Search for the cell housing the specified text and yield its (x, y) center coordinate. 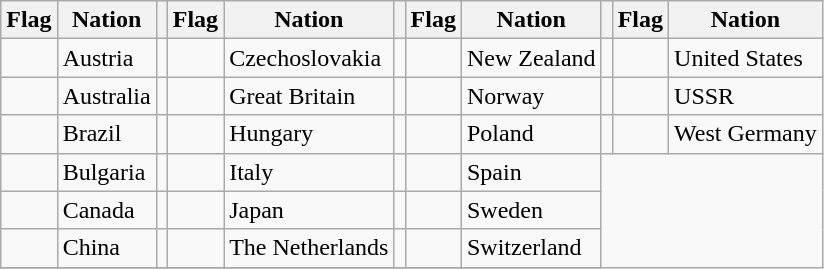
China (106, 248)
USSR (746, 96)
Poland (531, 134)
New Zealand (531, 58)
Norway (531, 96)
Bulgaria (106, 172)
Czechoslovakia (309, 58)
Austria (106, 58)
West Germany (746, 134)
Brazil (106, 134)
Switzerland (531, 248)
Japan (309, 210)
Sweden (531, 210)
United States (746, 58)
Canada (106, 210)
Italy (309, 172)
Great Britain (309, 96)
Hungary (309, 134)
Spain (531, 172)
The Netherlands (309, 248)
Australia (106, 96)
